Capture the cell that displays the provided text and extract its (X, Y) central coordinate. 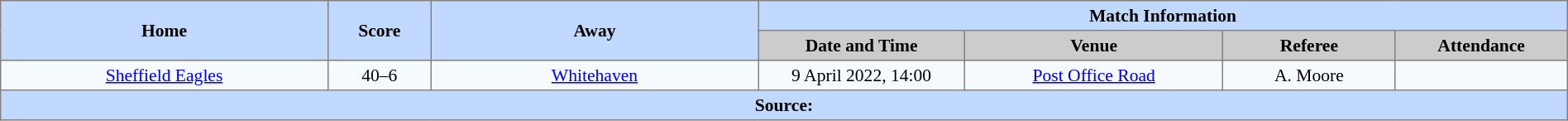
Match Information (1163, 16)
Venue (1094, 46)
Score (379, 31)
Home (165, 31)
Sheffield Eagles (165, 75)
A. Moore (1309, 75)
40–6 (379, 75)
9 April 2022, 14:00 (862, 75)
Post Office Road (1094, 75)
Referee (1309, 46)
Attendance (1481, 46)
Away (595, 31)
Source: (784, 105)
Whitehaven (595, 75)
Date and Time (862, 46)
